Find where the given text appears and provide that cell's center as [X, Y] coordinate. 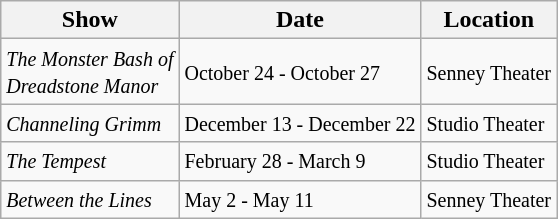
May 2 - May 11 [300, 199]
October 24 - October 27 [300, 72]
Date [300, 20]
The Tempest [90, 161]
Show [90, 20]
December 13 - December 22 [300, 123]
Location [489, 20]
The Monster Bash ofDreadstone Manor [90, 72]
Channeling Grimm [90, 123]
February 28 - March 9 [300, 161]
Between the Lines [90, 199]
